Detect which cell encompasses the target text, then output its (X, Y) center coordinate. 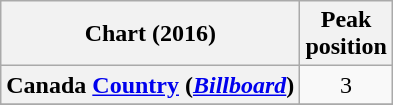
3 (346, 85)
Peak position (346, 34)
Canada Country (Billboard) (150, 85)
Chart (2016) (150, 34)
